Output the (x, y) coordinate of the center of the cell containing the given text.  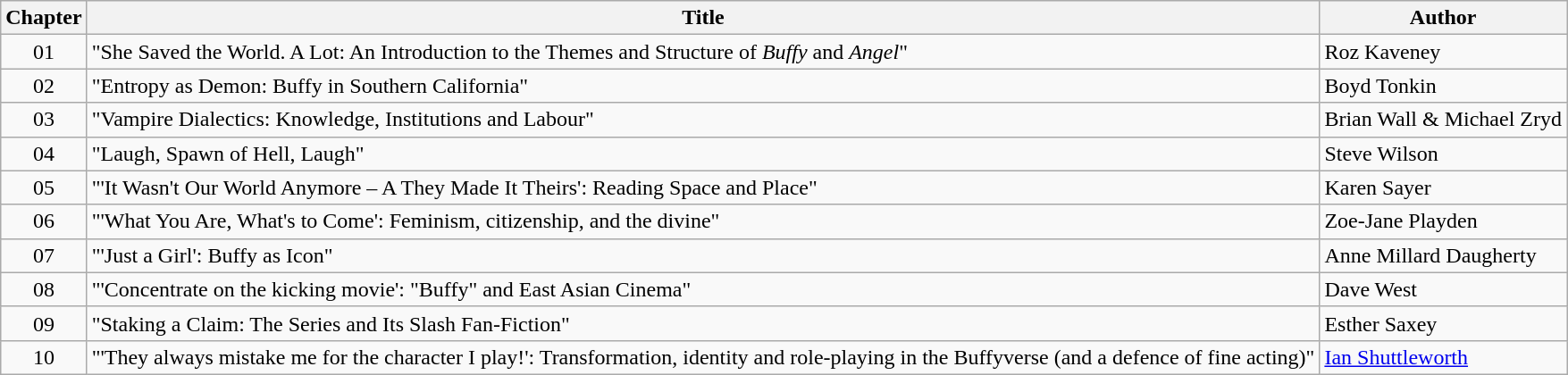
Dave West (1444, 289)
Title (703, 18)
"'Just a Girl': Buffy as Icon" (703, 255)
05 (44, 187)
Karen Sayer (1444, 187)
Esther Saxey (1444, 323)
06 (44, 221)
"Staking a Claim: The Series and Its Slash Fan-Fiction" (703, 323)
Anne Millard Daugherty (1444, 255)
Author (1444, 18)
07 (44, 255)
"'Concentrate on the kicking movie': "Buffy" and East Asian Cinema" (703, 289)
"'What You Are, What's to Come': Feminism, citizenship, and the divine" (703, 221)
10 (44, 357)
Roz Kaveney (1444, 52)
Boyd Tonkin (1444, 86)
Zoe-Jane Playden (1444, 221)
09 (44, 323)
"Entropy as Demon: Buffy in Southern California" (703, 86)
Brian Wall & Michael Zryd (1444, 120)
08 (44, 289)
Steve Wilson (1444, 154)
"Laugh, Spawn of Hell, Laugh" (703, 154)
"'It Wasn't Our World Anymore – A They Made It Theirs': Reading Space and Place" (703, 187)
01 (44, 52)
Chapter (44, 18)
"She Saved the World. A Lot: An Introduction to the Themes and Structure of Buffy and Angel" (703, 52)
Ian Shuttleworth (1444, 357)
04 (44, 154)
02 (44, 86)
"Vampire Dialectics: Knowledge, Institutions and Labour" (703, 120)
03 (44, 120)
"'They always mistake me for the character I play!': Transformation, identity and role-playing in the Buffyverse (and a defence of fine acting)" (703, 357)
